Identify which cell holds the provided text, then report its (X, Y) central coordinate. 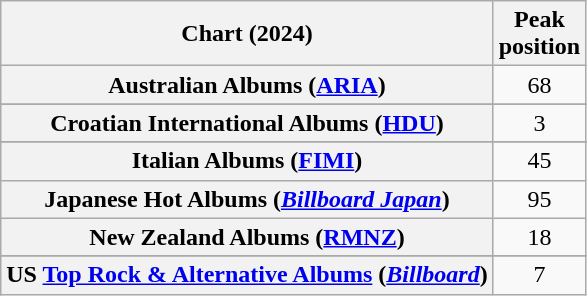
Italian Albums (FIMI) (247, 161)
Australian Albums (ARIA) (247, 85)
Croatian International Albums (HDU) (247, 123)
Chart (2024) (247, 34)
7 (539, 275)
Peakposition (539, 34)
45 (539, 161)
95 (539, 199)
Japanese Hot Albums (Billboard Japan) (247, 199)
3 (539, 123)
68 (539, 85)
US Top Rock & Alternative Albums (Billboard) (247, 275)
New Zealand Albums (RMNZ) (247, 237)
18 (539, 237)
